Provide the [X, Y] coordinate of the cell's center where the given text is located.  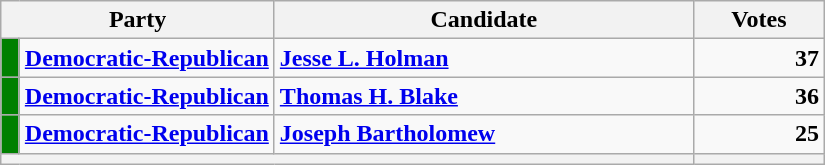
Jesse L. Holman [484, 58]
36 [758, 96]
25 [758, 134]
Party [138, 20]
Candidate [484, 20]
37 [758, 58]
Joseph Bartholomew [484, 134]
Votes [758, 20]
Thomas H. Blake [484, 96]
